Return [X, Y] of the center of cell containing provided text 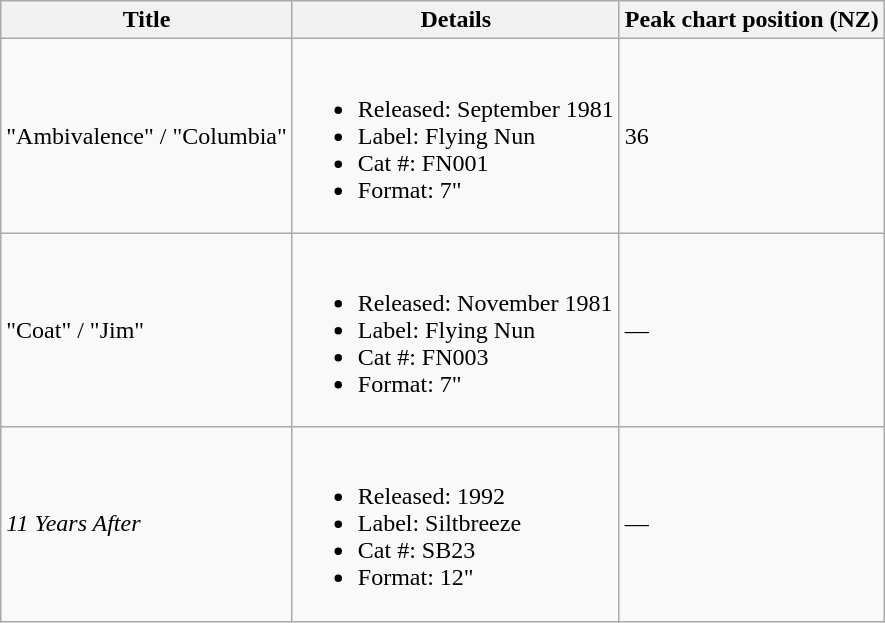
"Ambivalence" / "Columbia" [147, 136]
Details [456, 20]
Released: November 1981Label: Flying NunCat #: FN003Format: 7" [456, 330]
36 [752, 136]
Released: 1992Label: SiltbreezeCat #: SB23Format: 12" [456, 524]
Released: September 1981Label: Flying NunCat #: FN001Format: 7" [456, 136]
Peak chart position (NZ) [752, 20]
"Coat" / "Jim" [147, 330]
11 Years After [147, 524]
Title [147, 20]
